Return [X, Y] of the center of cell containing provided text 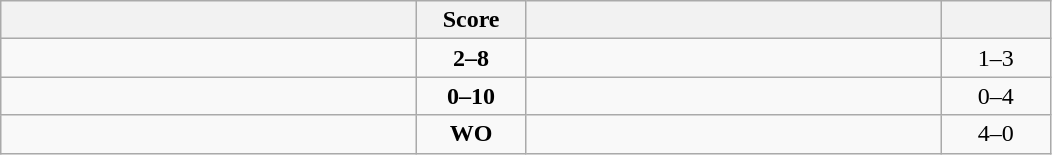
1–3 [996, 58]
0–10 [472, 96]
Score [472, 20]
WO [472, 134]
4–0 [996, 134]
0–4 [996, 96]
2–8 [472, 58]
